Extract the [X, Y] coordinate from the center of the cell holding the provided text.  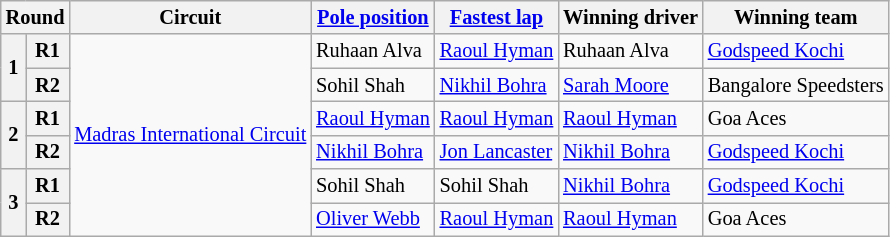
Round [36, 17]
Pole position [372, 17]
Circuit [190, 17]
Bangalore Speedsters [796, 85]
2 [14, 134]
1 [14, 68]
Jon Lancaster [496, 152]
Sarah Moore [630, 85]
3 [14, 202]
Madras International Circuit [190, 135]
Oliver Webb [372, 219]
Fastest lap [496, 17]
Winning driver [630, 17]
Winning team [796, 17]
